Detect which cell encompasses the target text, then output its [X, Y] center coordinate. 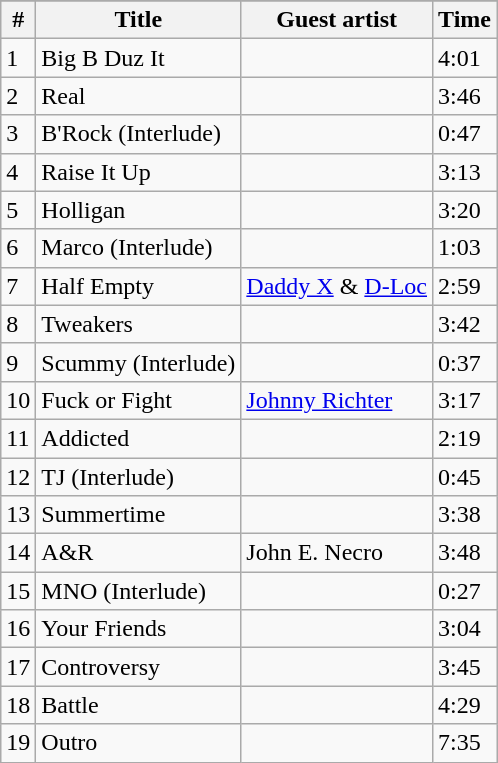
B'Rock (Interlude) [138, 134]
3:13 [465, 172]
Addicted [138, 438]
3:20 [465, 210]
8 [18, 324]
Raise It Up [138, 172]
3:45 [465, 667]
3:04 [465, 629]
Half Empty [138, 286]
2 [18, 96]
12 [18, 477]
Your Friends [138, 629]
15 [18, 591]
Guest artist [337, 20]
2:59 [465, 286]
9 [18, 362]
14 [18, 553]
3:48 [465, 553]
Controversy [138, 667]
John E. Necro [337, 553]
Summertime [138, 515]
2:19 [465, 438]
0:37 [465, 362]
5 [18, 210]
4:01 [465, 58]
Holligan [138, 210]
MNO (Interlude) [138, 591]
3:46 [465, 96]
Title [138, 20]
A&R [138, 553]
3 [18, 134]
1 [18, 58]
Johnny Richter [337, 400]
19 [18, 743]
Tweakers [138, 324]
Battle [138, 705]
13 [18, 515]
3:38 [465, 515]
0:27 [465, 591]
3:42 [465, 324]
11 [18, 438]
16 [18, 629]
4:29 [465, 705]
Marco (Interlude) [138, 248]
Real [138, 96]
# [18, 20]
10 [18, 400]
17 [18, 667]
Time [465, 20]
Outro [138, 743]
Fuck or Fight [138, 400]
4 [18, 172]
Daddy X & D-Loc [337, 286]
0:47 [465, 134]
18 [18, 705]
Big B Duz It [138, 58]
TJ (Interlude) [138, 477]
Scummy (Interlude) [138, 362]
7:35 [465, 743]
3:17 [465, 400]
1:03 [465, 248]
0:45 [465, 477]
7 [18, 286]
6 [18, 248]
